Detect which cell encompasses the target text, then output its (x, y) center coordinate. 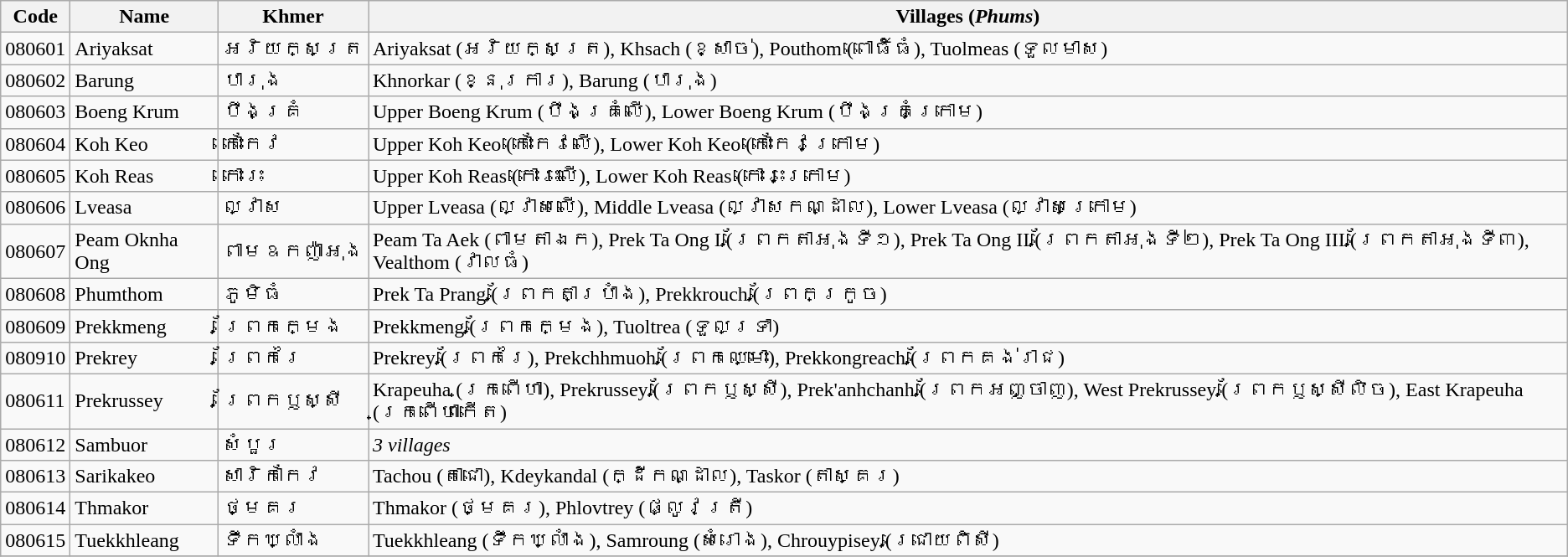
Sambuor (144, 445)
Boeng Krum (144, 112)
080615 (35, 540)
Koh Reas (144, 176)
បារុង (293, 80)
ភូមិធំ (293, 294)
កោះកែវ (293, 144)
Prekrey (ព្រែករៃ), Prekchhmuoh (ព្រែកឈ្មោះ), Prekkongreach (ព្រែកគង់រាជ) (968, 358)
Prekkmeng (144, 326)
Peam Ta Aek (ពាមតាឯក), Prek Ta Ong I (ព្រែកតាអុងទី១), Prek Ta Ong II (ព្រែកតាអុងទី២), Prek Ta Ong III (ព្រែកតាអុងទី៣), Vealthom (វាលធំ) (968, 251)
ព្រែកឫស្សី (293, 400)
អរិយក្សត្រ (293, 49)
កោះរះ (293, 176)
Prekkmeng (ព្រែកក្មេង), Tuoltrea (ទួលទ្រា) (968, 326)
Koh Keo (144, 144)
Lveasa (144, 208)
Thmakor (ថ្មគរ), Phlovtrey (ផ្លូវត្រី) (968, 508)
080613 (35, 477)
Upper Boeng Krum (បឹងគ្រំលើ), Lower Boeng Krum (បឹងគ្រំក្រោម) (968, 112)
សំបួរ (293, 445)
Khmer (293, 17)
Tuekkhleang (ទឹកឃ្លាំង), Samroung (សំរោង), Chrouypisey (ជ្រោយពិសី) (968, 540)
ព្រែករៃ (293, 358)
080608 (35, 294)
080606 (35, 208)
Phumthom (144, 294)
Sarikakeo (144, 477)
Peam Oknha Ong (144, 251)
ល្វាស (293, 208)
Khnorkar (ខ្នុរការ), Barung (បារុង) (968, 80)
Krapeuha (ក្រពើហា), Prekrussey (ព្រែកឫស្សី), Prek'anhchanh (ព្រែកអញ្ចាញ), West Prekrussey (ព្រែកឫស្សីលិច), East Krapeuha (ក្រពើហាកើត) (968, 400)
Barung (144, 80)
080607 (35, 251)
Ariyaksat (144, 49)
Prek Ta Prang (ព្រែកតាប្រាំង), Prekkrouch (ព្រែកក្រូច) (968, 294)
080605 (35, 176)
080602 (35, 80)
Tachou (តាជោ), Kdeykandal (ក្ដីកណ្ដាល), Taskor (តាស្គរ) (968, 477)
ពាមឧកញ៉ាអុង (293, 251)
080604 (35, 144)
080611 (35, 400)
080601 (35, 49)
080603 (35, 112)
080609 (35, 326)
Upper Koh Reas (កោះរះលើ), Lower Koh Reas (កោះរះក្រោម) (968, 176)
Prekrussey (144, 400)
Tuekkhleang (144, 540)
Upper Koh Keo (កោះកែវលើ), Lower Koh Keo (កោះកែវក្រោម) (968, 144)
Name (144, 17)
សារិកាកែវ (293, 477)
Prekrey (144, 358)
080612 (35, 445)
Ariyaksat (អរិយក្សត្រ), Khsach (ខ្សាច់), Pouthom (ពោធិ៍ធំ), Tuolmeas (ទួលមាស) (968, 49)
Villages (Phums) (968, 17)
ថ្មគរ (293, 508)
Upper Lveasa (ល្វាសលើ), Middle Lveasa (ល្វាសកណ្ដាល), Lower Lveasa (ល្វាសក្រោម) (968, 208)
080614 (35, 508)
ទឹកឃ្លាំង (293, 540)
Thmakor (144, 508)
Code (35, 17)
3 villages (968, 445)
ព្រែកក្មេង (293, 326)
បឹងគ្រំ (293, 112)
080910 (35, 358)
